Return the (X, Y) coordinate for the center point of the cell that contains the specified text.  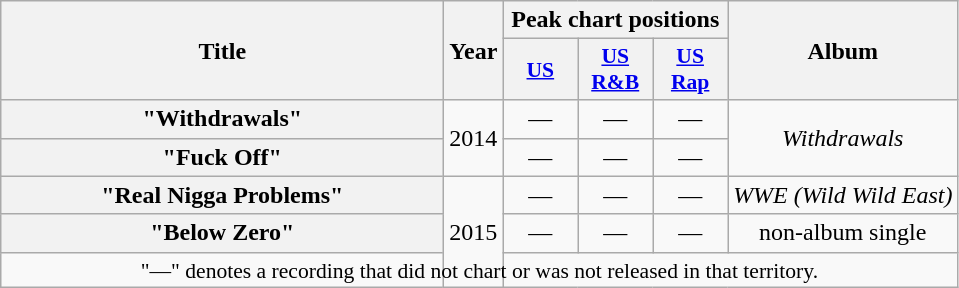
"Withdrawals" (222, 119)
2014 (474, 138)
Album (843, 50)
2015 (474, 232)
"Fuck Off" (222, 157)
"—" denotes a recording that did not chart or was not released in that territory. (480, 270)
non-album single (843, 233)
"Real Nigga Problems" (222, 195)
Peak chart positions (616, 20)
Year (474, 50)
Title (222, 50)
Withdrawals (843, 138)
US Rap (690, 70)
US (540, 70)
"Below Zero" (222, 233)
WWE (Wild Wild East) (843, 195)
USR&B (616, 70)
